For the text-containing cell, return its midpoint in (X, Y) coordinate format. 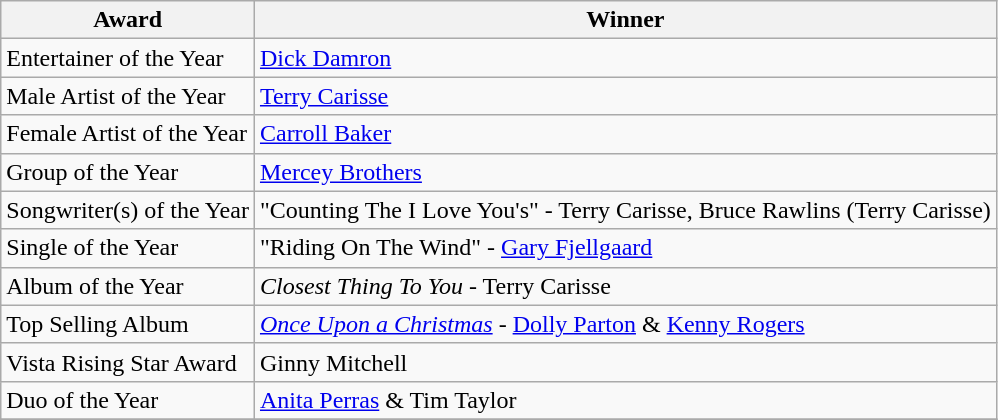
Winner (625, 20)
Closest Thing To You - Terry Carisse (625, 286)
Terry Carisse (625, 96)
Female Artist of the Year (128, 134)
Top Selling Album (128, 324)
Ginny Mitchell (625, 362)
Duo of the Year (128, 400)
Male Artist of the Year (128, 96)
Entertainer of the Year (128, 58)
"Riding On The Wind" - Gary Fjellgaard (625, 248)
Once Upon a Christmas - Dolly Parton & Kenny Rogers (625, 324)
Single of the Year (128, 248)
Group of the Year (128, 172)
Vista Rising Star Award (128, 362)
Carroll Baker (625, 134)
Dick Damron (625, 58)
Mercey Brothers (625, 172)
Album of the Year (128, 286)
Award (128, 20)
Anita Perras & Tim Taylor (625, 400)
"Counting The I Love You's" - Terry Carisse, Bruce Rawlins (Terry Carisse) (625, 210)
Songwriter(s) of the Year (128, 210)
